Output the [X, Y] coordinate of the center of the cell containing the given text.  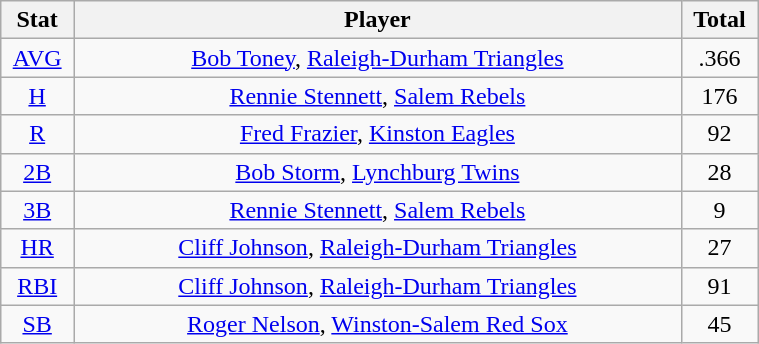
45 [719, 324]
176 [719, 96]
Bob Toney, Raleigh-Durham Triangles [378, 58]
27 [719, 248]
2B [38, 172]
Roger Nelson, Winston-Salem Red Sox [378, 324]
92 [719, 134]
28 [719, 172]
3B [38, 210]
AVG [38, 58]
SB [38, 324]
Stat [38, 20]
Player [378, 20]
9 [719, 210]
Fred Frazier, Kinston Eagles [378, 134]
.366 [719, 58]
HR [38, 248]
91 [719, 286]
R [38, 134]
RBI [38, 286]
Bob Storm, Lynchburg Twins [378, 172]
H [38, 96]
Total [719, 20]
